Locate the cell with the specified text and output its [x, y] center coordinate. 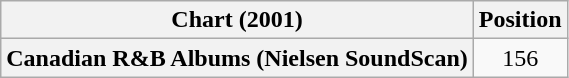
Canadian R&B Albums (Nielsen SoundScan) [238, 58]
Position [520, 20]
156 [520, 58]
Chart (2001) [238, 20]
